Determine the (X, Y) coordinate at the center of the cell enclosing the given text.  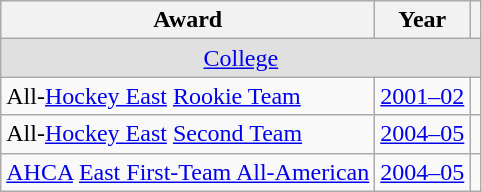
Award (188, 20)
All-Hockey East Rookie Team (188, 96)
College (241, 58)
2001–02 (422, 96)
Year (422, 20)
All-Hockey East Second Team (188, 134)
AHCA East First-Team All-American (188, 172)
